Scan for the cell matching the given text and deliver its [x, y] coordinate at center. 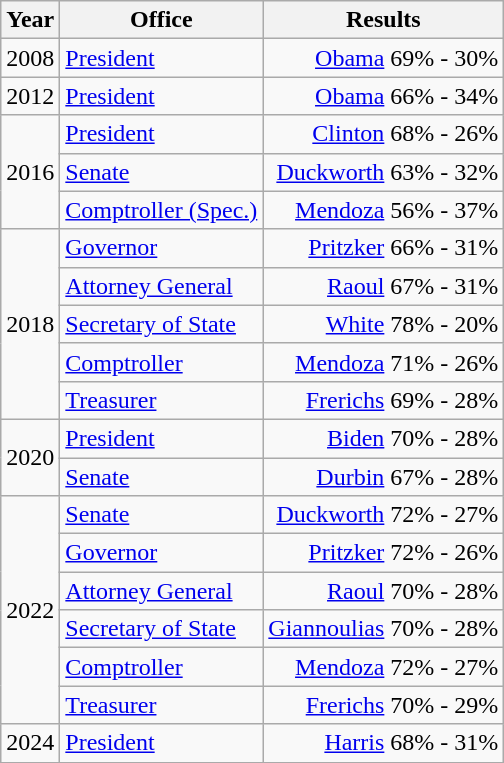
Mendoza 72% - 27% [384, 667]
Frerichs 69% - 28% [384, 400]
Frerichs 70% - 29% [384, 705]
2016 [30, 172]
Results [384, 20]
Harris 68% - 31% [384, 743]
Mendoza 56% - 37% [384, 210]
Mendoza 71% - 26% [384, 362]
Giannoulias 70% - 28% [384, 629]
2018 [30, 324]
Biden 70% - 28% [384, 438]
Raoul 70% - 28% [384, 591]
Duckworth 63% - 32% [384, 172]
White 78% - 20% [384, 324]
Raoul 67% - 31% [384, 286]
Comptroller (Spec.) [162, 210]
Pritzker 66% - 31% [384, 248]
Durbin 67% - 28% [384, 477]
Year [30, 20]
Obama 66% - 34% [384, 96]
2020 [30, 457]
Office [162, 20]
2024 [30, 743]
Obama 69% - 30% [384, 58]
Clinton 68% - 26% [384, 134]
Pritzker 72% - 26% [384, 553]
Duckworth 72% - 27% [384, 515]
2008 [30, 58]
2022 [30, 610]
2012 [30, 96]
